Identify which cell holds the provided text, then report its [X, Y] central coordinate. 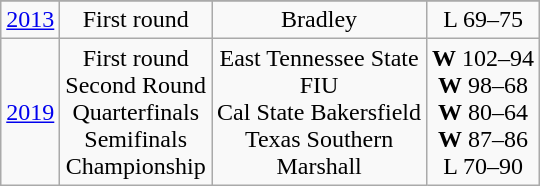
W 102–94 W 98–68 W 80–64 W 87–86 L 70–90 [484, 112]
2013 [30, 20]
First round Second RoundQuarterfinals SemifinalsChampionship [136, 112]
East Tennessee StateFIUCal State BakersfieldTexas SouthernMarshall [320, 112]
Bradley [320, 20]
First round [136, 20]
L 69–75 [484, 20]
2019 [30, 112]
